Return (X, Y) of the center of cell containing provided text 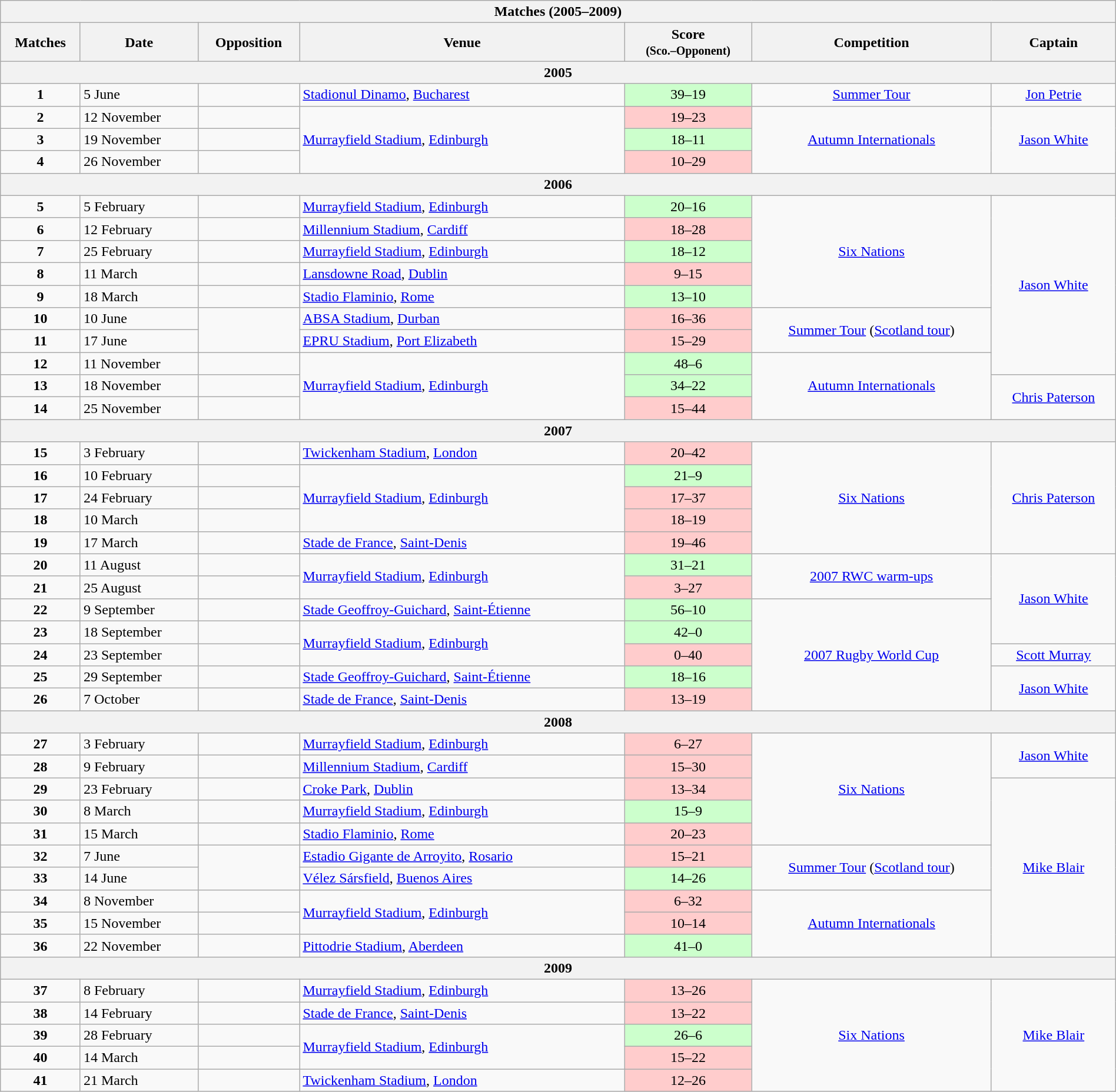
Vélez Sársfield, Buenos Aires (463, 878)
35 (41, 923)
18 March (139, 296)
40 (41, 1058)
23 September (139, 655)
1 (41, 95)
12 November (139, 117)
26–6 (687, 1036)
ABSA Stadium, Durban (463, 319)
20–16 (687, 207)
56–10 (687, 610)
11 March (139, 274)
17 June (139, 341)
14 June (139, 878)
33 (41, 878)
20–42 (687, 453)
19–46 (687, 542)
18–16 (687, 677)
8 February (139, 990)
5 February (139, 207)
29 September (139, 677)
18–28 (687, 229)
41 (41, 1080)
21–9 (687, 475)
17 March (139, 542)
26 (41, 700)
5 (41, 207)
21 (41, 587)
19 November (139, 139)
16 (41, 475)
Summer Tour (872, 95)
15–29 (687, 341)
15–22 (687, 1058)
12 February (139, 229)
13–22 (687, 1013)
13–26 (687, 990)
18–12 (687, 251)
21 March (139, 1080)
Opposition (248, 42)
0–40 (687, 655)
6 (41, 229)
23 (41, 632)
Matches (2005–2009) (558, 12)
10–14 (687, 923)
Estadio Gigante de Arroyito, Rosario (463, 856)
5 June (139, 95)
28 (41, 767)
13–19 (687, 700)
14 March (139, 1058)
36 (41, 945)
9–15 (687, 274)
11 November (139, 364)
Matches (41, 42)
15–30 (687, 767)
9 (41, 296)
15–44 (687, 408)
9 February (139, 767)
20–23 (687, 834)
42–0 (687, 632)
2005 (558, 72)
19 (41, 542)
2 (41, 117)
48–6 (687, 364)
31–21 (687, 565)
39 (41, 1036)
15 March (139, 834)
12 (41, 364)
6–27 (687, 744)
15–9 (687, 811)
2007 RWC warm-ups (872, 576)
20 (41, 565)
Date (139, 42)
22 November (139, 945)
8 November (139, 901)
2006 (558, 184)
18 (41, 520)
27 (41, 744)
13–10 (687, 296)
8 March (139, 811)
19–23 (687, 117)
7 October (139, 700)
Score(Sco.–Opponent) (687, 42)
Scott Murray (1054, 655)
17 (41, 498)
14–26 (687, 878)
7 (41, 251)
2007 (558, 431)
Pittodrie Stadium, Aberdeen (463, 945)
3–27 (687, 587)
25 November (139, 408)
7 June (139, 856)
11 August (139, 565)
37 (41, 990)
17–37 (687, 498)
39–19 (687, 95)
41–0 (687, 945)
34 (41, 901)
15 November (139, 923)
15–21 (687, 856)
18–19 (687, 520)
34–22 (687, 386)
10 (41, 319)
4 (41, 162)
28 February (139, 1036)
32 (41, 856)
8 (41, 274)
12–26 (687, 1080)
24 (41, 655)
29 (41, 789)
13 (41, 386)
9 September (139, 610)
Stadionul Dinamo, Bucharest (463, 95)
2007 Rugby World Cup (872, 654)
18–11 (687, 139)
Captain (1054, 42)
25 August (139, 587)
23 February (139, 789)
15 (41, 453)
22 (41, 610)
Lansdowne Road, Dublin (463, 274)
25 February (139, 251)
25 (41, 677)
14 (41, 408)
3 (41, 139)
EPRU Stadium, Port Elizabeth (463, 341)
Competition (872, 42)
18 September (139, 632)
10 June (139, 319)
Croke Park, Dublin (463, 789)
24 February (139, 498)
18 November (139, 386)
30 (41, 811)
16–36 (687, 319)
13–34 (687, 789)
38 (41, 1013)
10–29 (687, 162)
Jon Petrie (1054, 95)
Venue (463, 42)
31 (41, 834)
14 February (139, 1013)
6–32 (687, 901)
10 March (139, 520)
10 February (139, 475)
2009 (558, 968)
11 (41, 341)
2008 (558, 722)
26 November (139, 162)
